Detect which cell encompasses the target text, then output its (X, Y) center coordinate. 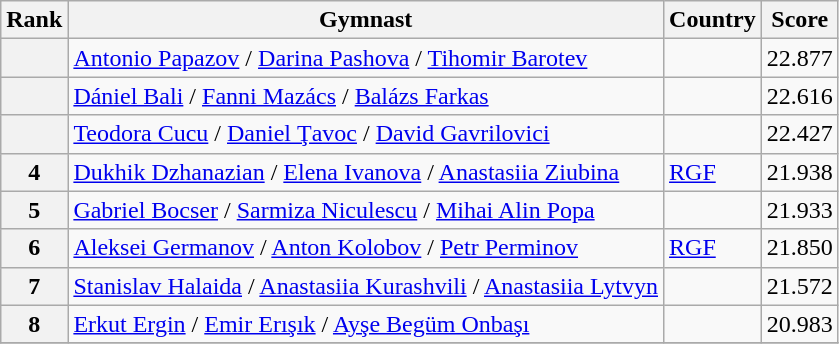
Antonio Papazov / Darina Pashova / Tihomir Barotev (366, 58)
21.572 (800, 286)
8 (34, 324)
21.933 (800, 210)
20.983 (800, 324)
Erkut Ergin / Emir Erışık / Ayşe Begüm Onbaşı (366, 324)
22.616 (800, 96)
5 (34, 210)
21.850 (800, 248)
Teodora Cucu / Daniel Ţavoc / David Gavrilovici (366, 134)
22.427 (800, 134)
21.938 (800, 172)
Rank (34, 20)
Gabriel Bocser / Sarmiza Niculescu / Mihai Alin Popa (366, 210)
6 (34, 248)
22.877 (800, 58)
Dániel Bali / Fanni Mazács / Balázs Farkas (366, 96)
Gymnast (366, 20)
Aleksei Germanov / Anton Kolobov / Petr Perminov (366, 248)
Score (800, 20)
Country (713, 20)
Dukhik Dzhanazian / Elena Ivanova / Anastasiia Ziubina (366, 172)
4 (34, 172)
Stanislav Halaida / Anastasiia Kurashvili / Anastasiia Lytvyn (366, 286)
7 (34, 286)
